From the cell containing the given text, extract its center point as (x, y) coordinate. 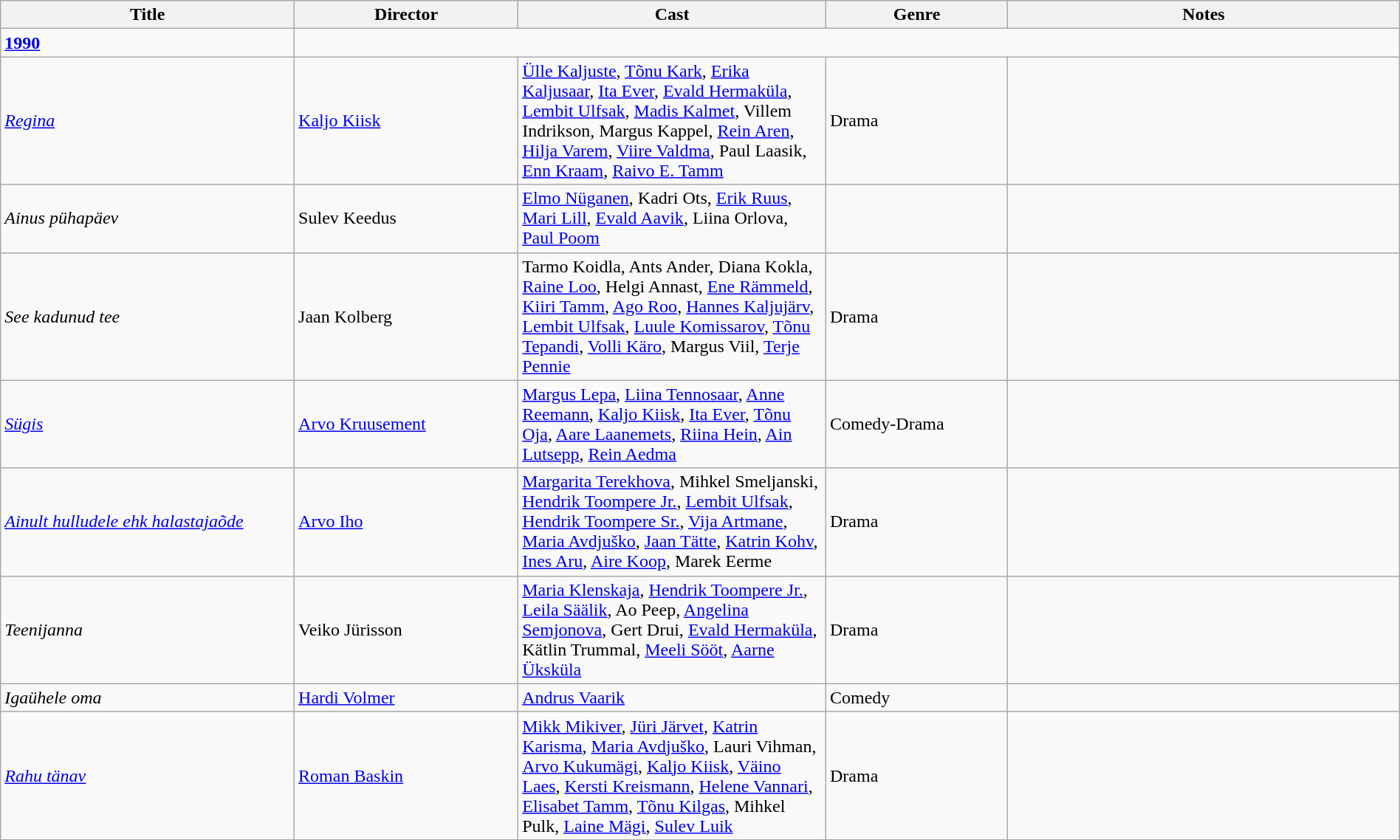
Cast (672, 15)
Veiko Jürisson (406, 630)
Igaühele oma (148, 698)
Jaan Kolberg (406, 316)
Arvo Iho (406, 522)
Andrus Vaarik (672, 698)
Genre (916, 15)
Director (406, 15)
Rahu tänav (148, 775)
Arvo Kruusement (406, 424)
Title (148, 15)
See kadunud tee (148, 316)
Teenijanna (148, 630)
Regina (148, 121)
Ainus pühapäev (148, 218)
Comedy (916, 698)
Sulev Keedus (406, 218)
Kaljo Kiisk (406, 121)
Ainult hulludele ehk halastajaõde (148, 522)
Elmo Nüganen, Kadri Ots, Erik Ruus, Mari Lill, Evald Aavik, Liina Orlova, Paul Poom (672, 218)
Comedy-Drama (916, 424)
Roman Baskin (406, 775)
1990 (148, 43)
Notes (1204, 15)
Hardi Volmer (406, 698)
Sügis (148, 424)
Margus Lepa, Liina Tennosaar, Anne Reemann, Kaljo Kiisk, Ita Ever, Tõnu Oja, Aare Laanemets, Riina Hein, Ain Lutsepp, Rein Aedma (672, 424)
